Extract the [x, y] coordinate from the center of the cell holding the provided text.  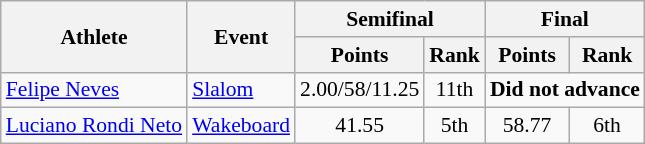
Semifinal [390, 19]
6th [607, 126]
Final [565, 19]
Luciano Rondi Neto [94, 126]
41.55 [360, 126]
5th [454, 126]
2.00/58/11.25 [360, 90]
Wakeboard [241, 126]
Slalom [241, 90]
Felipe Neves [94, 90]
58.77 [527, 126]
Event [241, 36]
Did not advance [565, 90]
11th [454, 90]
Athlete [94, 36]
